Return [x, y] of the center of cell containing provided text 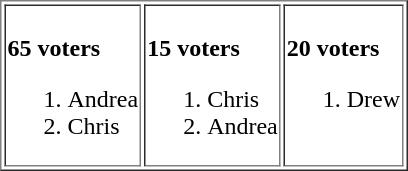
15 votersChrisAndrea [212, 85]
20 votersDrew [344, 85]
65 votersAndreaChris [72, 85]
